Search for the cell housing the specified text and yield its (X, Y) center coordinate. 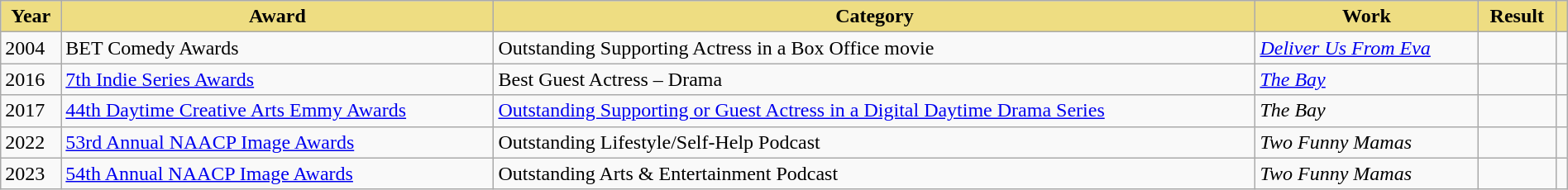
Work (1366, 17)
Best Guest Actress – Drama (875, 79)
54th Annual NAACP Image Awards (278, 173)
44th Daytime Creative Arts Emmy Awards (278, 111)
Outstanding Arts & Entertainment Podcast (875, 173)
Category (875, 17)
2023 (31, 173)
Year (31, 17)
Outstanding Lifestyle/Self-Help Podcast (875, 142)
Award (278, 17)
7th Indie Series Awards (278, 79)
2016 (31, 79)
Outstanding Supporting Actress in a Box Office movie (875, 48)
BET Comedy Awards (278, 48)
Deliver Us From Eva (1366, 48)
2022 (31, 142)
2004 (31, 48)
Result (1517, 17)
2017 (31, 111)
Outstanding Supporting or Guest Actress in a Digital Daytime Drama Series (875, 111)
53rd Annual NAACP Image Awards (278, 142)
